Capture the cell that displays the provided text and extract its [X, Y] central coordinate. 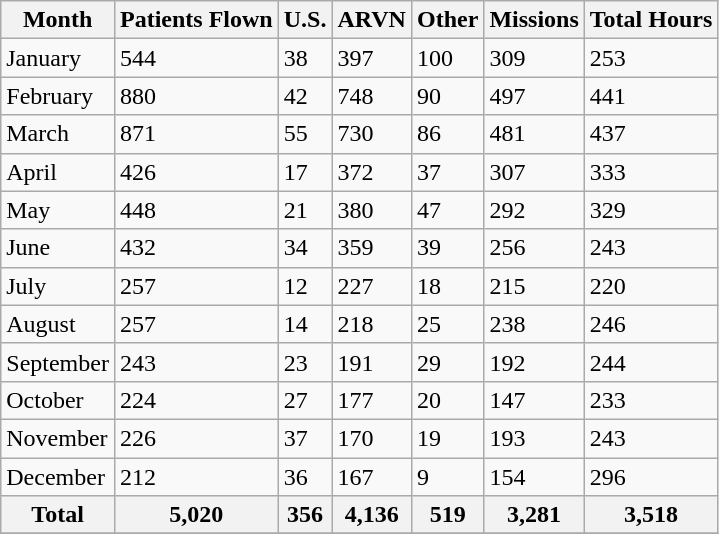
519 [447, 515]
238 [534, 324]
154 [534, 477]
167 [372, 477]
226 [196, 438]
55 [305, 134]
177 [372, 400]
356 [305, 515]
May [58, 210]
426 [196, 172]
497 [534, 96]
481 [534, 134]
Other [447, 20]
July [58, 286]
730 [372, 134]
25 [447, 324]
September [58, 362]
20 [447, 400]
January [58, 58]
19 [447, 438]
Total [58, 515]
29 [447, 362]
ARVN [372, 20]
3,518 [651, 515]
441 [651, 96]
Patients Flown [196, 20]
12 [305, 286]
244 [651, 362]
191 [372, 362]
359 [372, 248]
193 [534, 438]
256 [534, 248]
March [58, 134]
39 [447, 248]
18 [447, 286]
November [58, 438]
147 [534, 400]
215 [534, 286]
100 [447, 58]
86 [447, 134]
Month [58, 20]
34 [305, 248]
December [58, 477]
June [58, 248]
224 [196, 400]
5,020 [196, 515]
437 [651, 134]
880 [196, 96]
220 [651, 286]
27 [305, 400]
38 [305, 58]
U.S. [305, 20]
246 [651, 324]
748 [372, 96]
90 [447, 96]
253 [651, 58]
36 [305, 477]
380 [372, 210]
23 [305, 362]
August [58, 324]
21 [305, 210]
Missions [534, 20]
170 [372, 438]
47 [447, 210]
432 [196, 248]
February [58, 96]
October [58, 400]
3,281 [534, 515]
372 [372, 172]
Total Hours [651, 20]
309 [534, 58]
42 [305, 96]
397 [372, 58]
544 [196, 58]
9 [447, 477]
871 [196, 134]
192 [534, 362]
April [58, 172]
448 [196, 210]
233 [651, 400]
4,136 [372, 515]
17 [305, 172]
329 [651, 210]
218 [372, 324]
296 [651, 477]
227 [372, 286]
333 [651, 172]
212 [196, 477]
14 [305, 324]
307 [534, 172]
292 [534, 210]
